Return the (x, y) coordinate for the center point of the cell that contains the specified text.  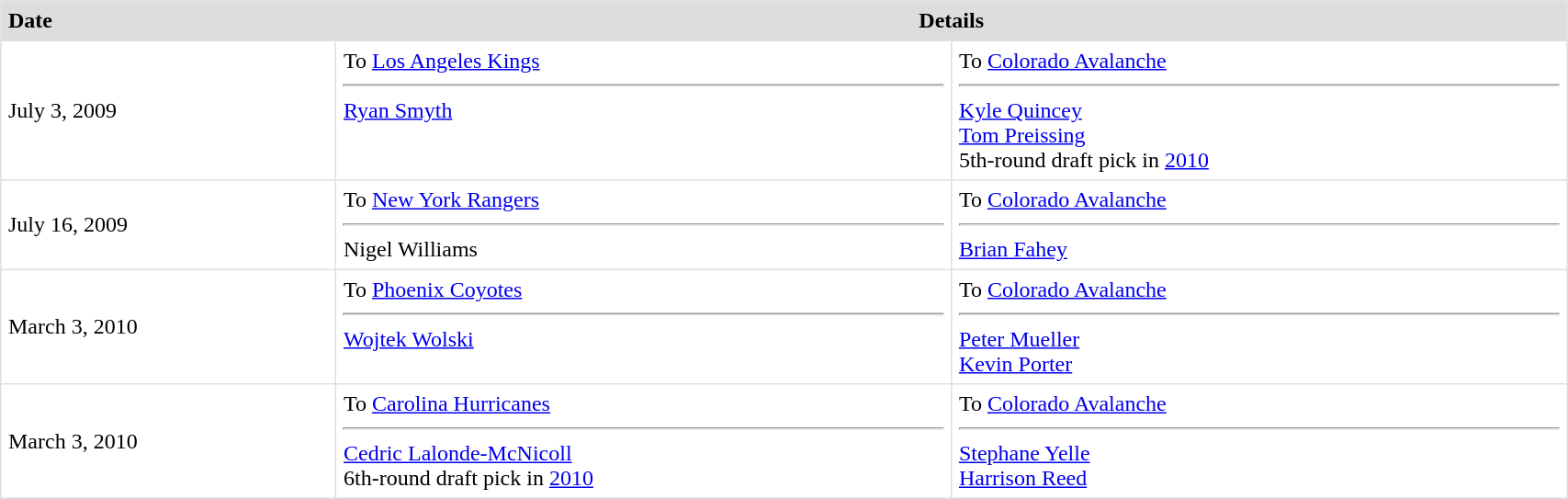
July 3, 2009 (169, 110)
To Carolina HurricanesCedric Lalonde-McNicoll6th-round draft pick in 2010 (644, 441)
Details (952, 21)
To Colorado AvalancheKyle QuinceyTom Preissing5th-round draft pick in 2010 (1259, 110)
To New York RangersNigel Williams (644, 225)
To Los Angeles KingsRyan Smyth (644, 110)
Date (169, 21)
July 16, 2009 (169, 225)
To Colorado AvalanchePeter MuellerKevin Porter (1259, 326)
To Colorado AvalancheStephane YelleHarrison Reed (1259, 441)
To Phoenix CoyotesWojtek Wolski (644, 326)
To Colorado AvalancheBrian Fahey (1259, 225)
